From the cell containing the given text, extract its center point as [x, y] coordinate. 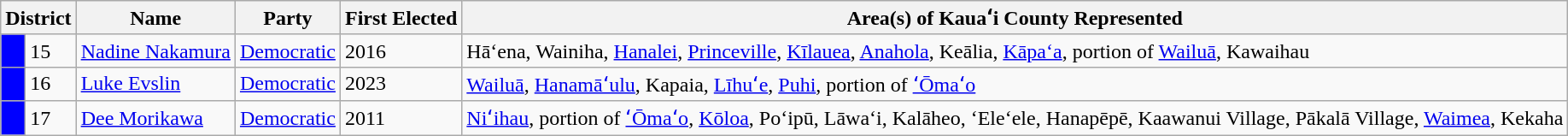
First Elected [401, 18]
15 [51, 50]
Party [287, 18]
16 [51, 84]
Hā‘ena, Wainiha, Hanalei, Princeville, Kīlauea, Anahola, Keālia, Kāpa‘a, portion of Wailuā, Kawaihau [1015, 50]
Area(s) of Kauaʻi County Represented [1015, 18]
Luke Evslin [155, 84]
Nadine Nakamura [155, 50]
17 [51, 118]
2023 [401, 84]
Name [155, 18]
Dee Morikawa [155, 118]
Wailuā, Hanamāʻulu, Kapaia, Līhuʻe, Puhi, portion of ʻŌmaʻo [1015, 84]
District [38, 18]
2016 [401, 50]
Niʻihau, portion of ʻŌmaʻo, Kōloa, Po‘ipū, Lāwa‘i, Kalāheo, ‘Ele‘ele, Hanapēpē, Kaawanui Village, Pākalā Village, Waimea, Kekaha [1015, 118]
2011 [401, 118]
